Capture the cell that displays the provided text and extract its (x, y) central coordinate. 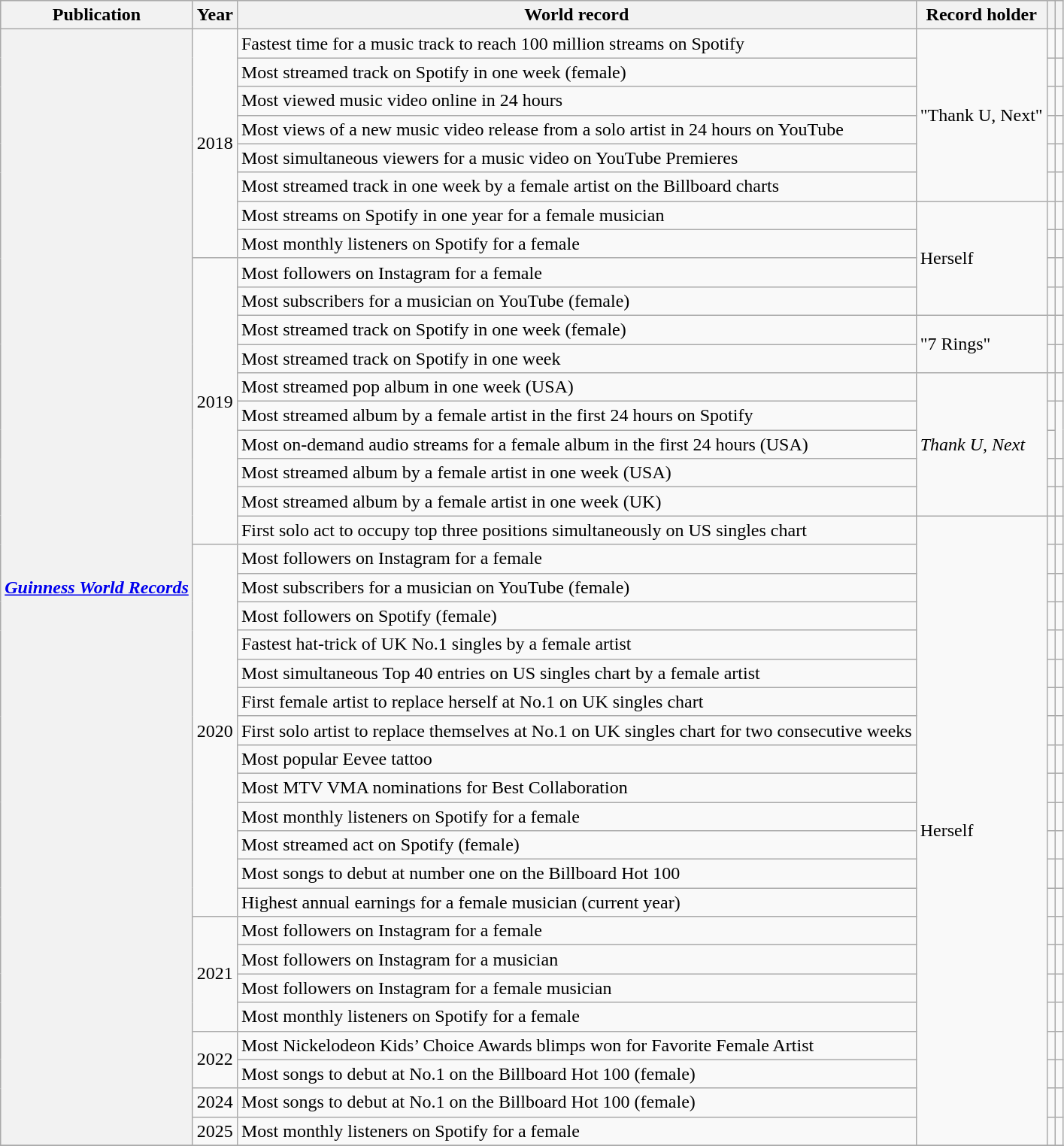
"7 Rings" (981, 344)
Most streamed track in one week by a female artist on the Billboard charts (576, 186)
Most followers on Instagram for a musician (576, 960)
Fastest hat-trick of UK No.1 singles by a female artist (576, 644)
First female artist to replace herself at No.1 on UK singles chart (576, 702)
Most streamed track on Spotify in one week (576, 359)
2018 (215, 144)
Most followers on Spotify (female) (576, 616)
Year (215, 15)
First solo artist to replace themselves at No.1 on UK singles chart for two consecutive weeks (576, 730)
Most viewed music video online in 24 hours (576, 101)
Record holder (981, 15)
Thank U, Next (981, 444)
Most songs to debut at number one on the Billboard Hot 100 (576, 874)
2021 (215, 974)
Guinness World Records (97, 587)
Fastest time for a music track to reach 100 million streams on Spotify (576, 44)
Most streamed album by a female artist in the first 24 hours on Spotify (576, 416)
"Thank U, Next" (981, 115)
2019 (215, 402)
Most on-demand audio streams for a female album in the first 24 hours (USA) (576, 444)
Highest annual earnings for a female musician (current year) (576, 902)
Most streamed album by a female artist in one week (UK) (576, 502)
Publication (97, 15)
Most views of a new music video release from a solo artist in 24 hours on YouTube (576, 129)
Most Nickelodeon Kids’ Choice Awards blimps won for Favorite Female Artist (576, 1045)
Most simultaneous viewers for a music video on YouTube Premieres (576, 158)
2025 (215, 1131)
Most followers on Instagram for a female musician (576, 988)
Most popular Eevee tattoo (576, 759)
Most MTV VMA nominations for Best Collaboration (576, 787)
World record (576, 15)
Most streamed album by a female artist in one week (USA) (576, 473)
2022 (215, 1060)
2020 (215, 731)
2024 (215, 1102)
First solo act to occupy top three positions simultaneously on US singles chart (576, 530)
Most simultaneous Top 40 entries on US singles chart by a female artist (576, 673)
Most streamed pop album in one week (USA) (576, 387)
Most streamed act on Spotify (female) (576, 845)
Most streams on Spotify in one year for a female musician (576, 215)
